Capture the cell that displays the provided text and extract its (x, y) central coordinate. 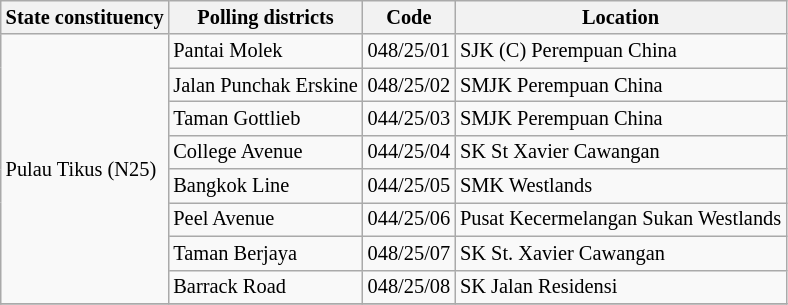
044/25/03 (409, 118)
048/25/02 (409, 85)
Bangkok Line (265, 186)
044/25/05 (409, 186)
Code (409, 17)
Taman Gottlieb (265, 118)
Location (620, 17)
Jalan Punchak Erskine (265, 85)
Pulau Tikus (N25) (85, 168)
SK Jalan Residensi (620, 287)
Taman Berjaya (265, 253)
Pantai Molek (265, 51)
SK St Xavier Cawangan (620, 152)
Polling districts (265, 17)
State constituency (85, 17)
College Avenue (265, 152)
SMK Westlands (620, 186)
048/25/08 (409, 287)
Barrack Road (265, 287)
SK St. Xavier Cawangan (620, 253)
SJK (C) Perempuan China (620, 51)
048/25/01 (409, 51)
Peel Avenue (265, 219)
Pusat Kecermelangan Sukan Westlands (620, 219)
044/25/04 (409, 152)
048/25/07 (409, 253)
044/25/06 (409, 219)
